Provide the [X, Y] coordinate of the cell's center where the given text is located.  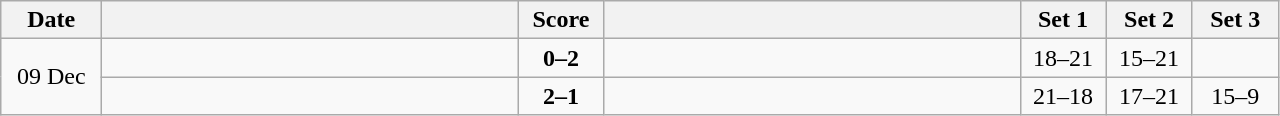
2–1 [561, 96]
0–2 [561, 58]
Date [52, 20]
15–21 [1149, 58]
21–18 [1063, 96]
Score [561, 20]
09 Dec [52, 77]
Set 2 [1149, 20]
Set 3 [1235, 20]
15–9 [1235, 96]
Set 1 [1063, 20]
17–21 [1149, 96]
18–21 [1063, 58]
